Return (X, Y) of the center of cell containing provided text 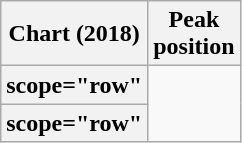
Chart (2018) (74, 34)
Peak position (194, 34)
